From the cell containing the given text, extract its center point as (x, y) coordinate. 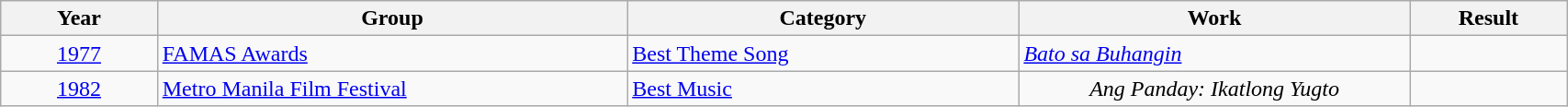
Result (1488, 18)
Work (1214, 18)
1977 (79, 53)
1982 (79, 89)
Metro Manila Film Festival (391, 89)
FAMAS Awards (391, 53)
Category (823, 18)
Bato sa Buhangin (1214, 53)
Year (79, 18)
Best Music (823, 89)
Group (391, 18)
Ang Panday: Ikatlong Yugto (1214, 89)
Best Theme Song (823, 53)
